Identify which cell holds the provided text, then report its [x, y] central coordinate. 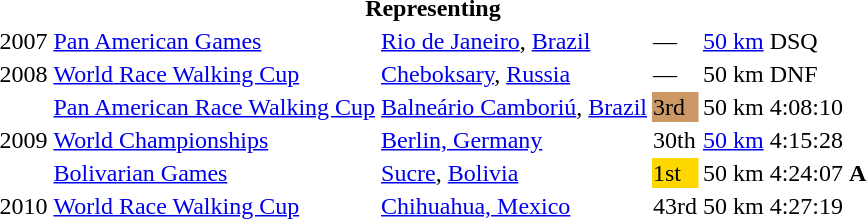
Pan American Race Walking Cup [214, 107]
Berlin, Germany [514, 140]
World Championships [214, 140]
Sucre, Bolivia [514, 173]
Balneário Camboriú, Brazil [514, 107]
Pan American Games [214, 41]
3rd [674, 107]
1st [674, 173]
Rio de Janeiro, Brazil [514, 41]
Bolivarian Games [214, 173]
World Race Walking Cup [214, 74]
30th [674, 140]
Cheboksary, Russia [514, 74]
